Find where the given text appears and provide that cell's center as [x, y] coordinate. 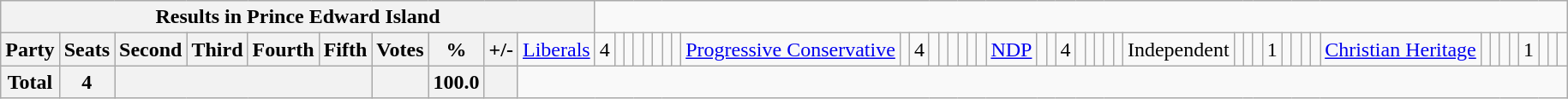
Party [30, 49]
Fourth [283, 49]
% [456, 49]
Fifth [345, 49]
Third [218, 49]
Votes [400, 49]
Liberals [556, 49]
+/- [500, 49]
Results in Prince Edward Island [298, 17]
Christian Heritage [1401, 49]
NDP [1011, 49]
Independent [1178, 49]
Total [30, 82]
Second [151, 49]
100.0 [456, 82]
Progressive Conservative [791, 49]
Seats [87, 49]
